Search for the cell housing the specified text and yield its [x, y] center coordinate. 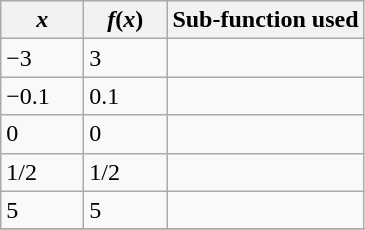
−3 [42, 58]
x [42, 20]
3 [126, 58]
0.1 [126, 96]
Sub-function used [266, 20]
−0.1 [42, 96]
f(x) [126, 20]
